Extract the (x, y) coordinate from the center of the cell holding the provided text.  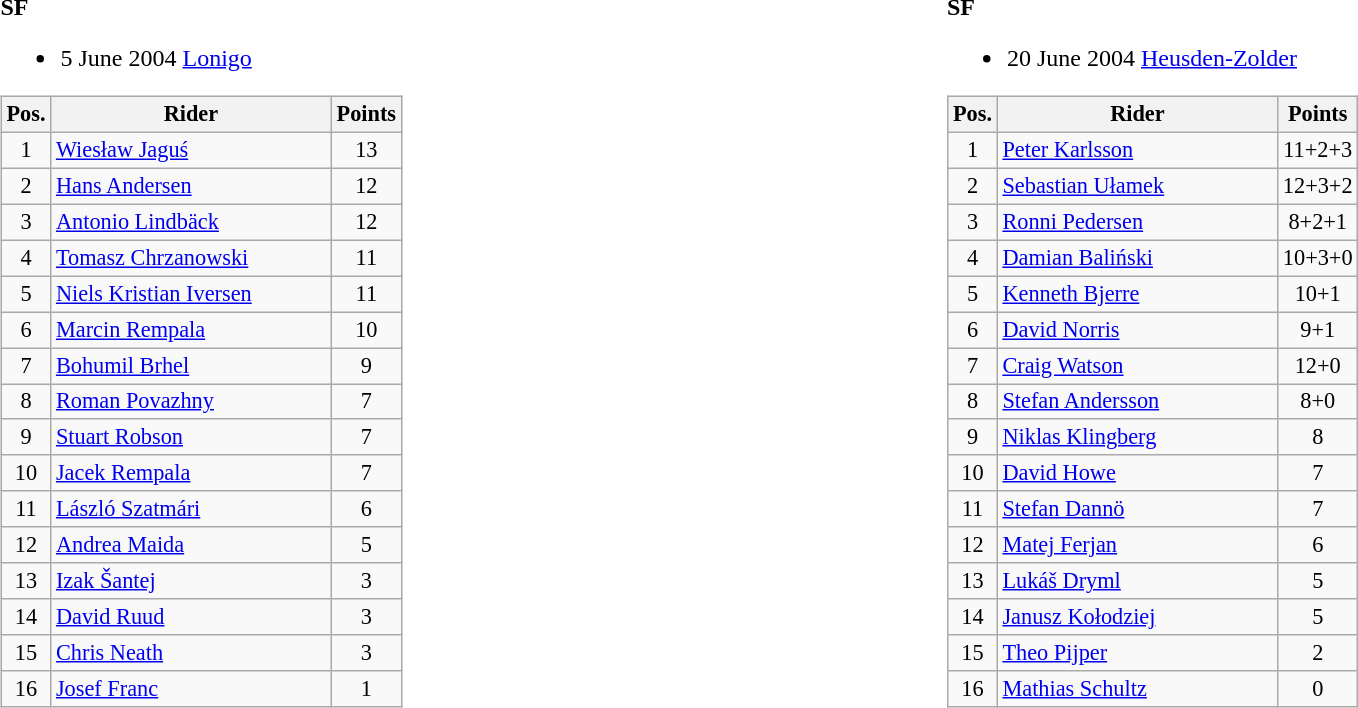
Mathias Schultz (1137, 689)
12+3+2 (1318, 186)
Kenneth Bjerre (1137, 294)
Tomasz Chrzanowski (191, 258)
László Szatmári (191, 509)
11+2+3 (1318, 150)
Stefan Andersson (1137, 402)
8+2+1 (1318, 222)
0 (1318, 689)
Peter Karlsson (1137, 150)
Janusz Kołodziej (1137, 617)
Marcin Rempala (191, 330)
Stefan Dannö (1137, 509)
David Ruud (191, 617)
Wiesław Jaguś (191, 150)
Niklas Klingberg (1137, 437)
8+0 (1318, 402)
Damian Baliński (1137, 258)
10+3+0 (1318, 258)
Bohumil Brhel (191, 366)
Chris Neath (191, 653)
Sebastian Ułamek (1137, 186)
Andrea Maida (191, 545)
Theo Pijper (1137, 653)
Roman Povazhny (191, 402)
9+1 (1318, 330)
David Norris (1137, 330)
10+1 (1318, 294)
Jacek Rempala (191, 473)
Antonio Lindbäck (191, 222)
Matej Ferjan (1137, 545)
Lukáš Dryml (1137, 581)
David Howe (1137, 473)
Izak Šantej (191, 581)
Craig Watson (1137, 366)
Niels Kristian Iversen (191, 294)
Hans Andersen (191, 186)
Stuart Robson (191, 437)
12+0 (1318, 366)
Josef Franc (191, 689)
Ronni Pedersen (1137, 222)
